Return the (X, Y) coordinate for the center point of the cell that contains the specified text.  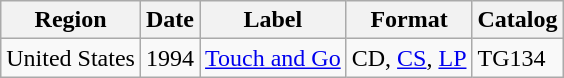
TG134 (518, 58)
Label (274, 20)
Date (170, 20)
Catalog (518, 20)
United States (71, 58)
Touch and Go (274, 58)
Format (409, 20)
Region (71, 20)
1994 (170, 58)
CD, CS, LP (409, 58)
